Locate the cell with the specified text and output its [x, y] center coordinate. 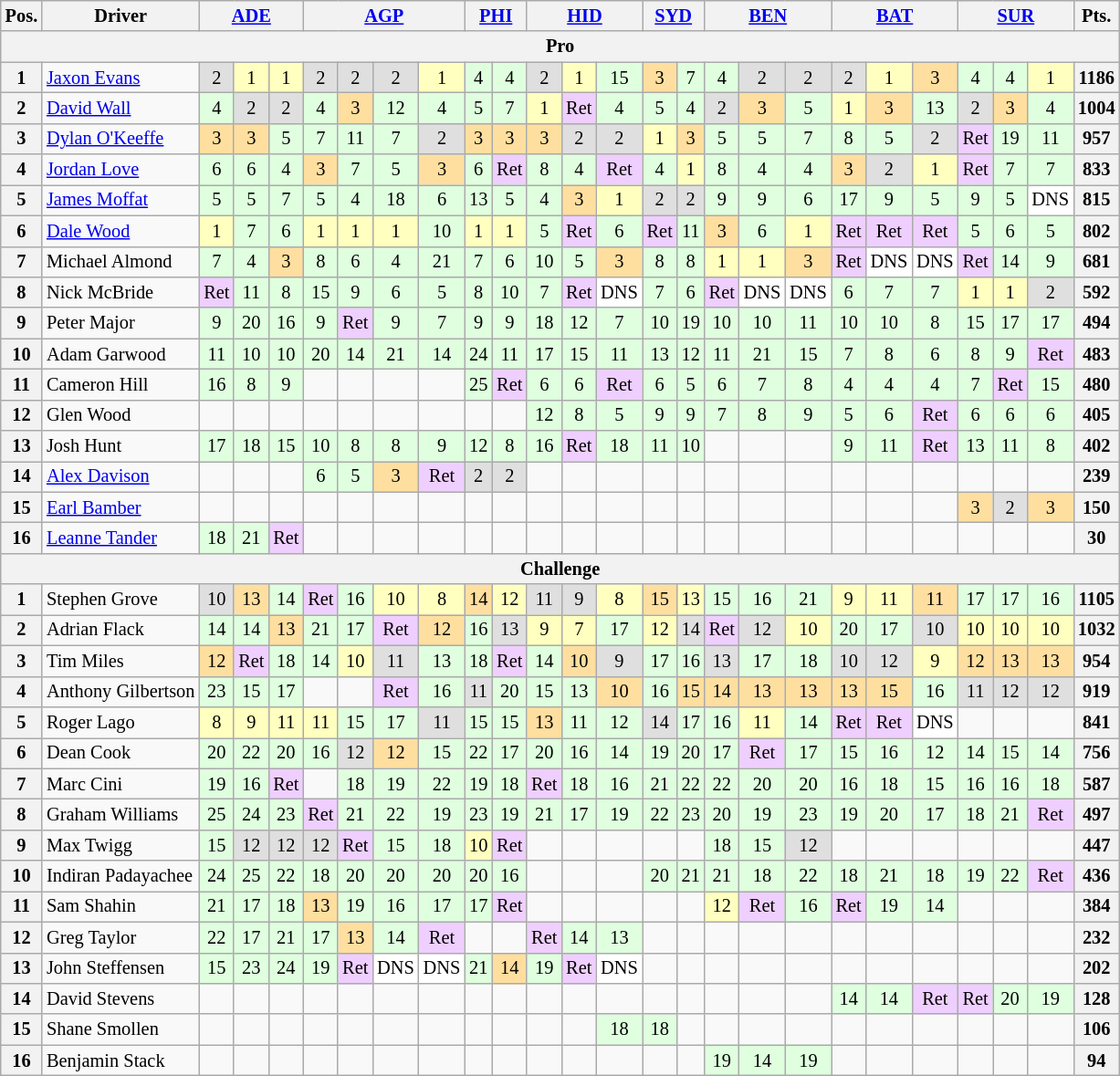
BEN [769, 16]
Alex Davison [120, 476]
447 [1096, 845]
Dean Cook [120, 753]
Anthony Gilbertson [120, 692]
John Steffensen [120, 968]
Cameron Hill [120, 384]
HID [584, 16]
202 [1096, 968]
Jaxon Evans [120, 78]
Pts. [1096, 16]
Driver [120, 16]
Indiran Padayachee [120, 876]
1004 [1096, 108]
587 [1096, 784]
833 [1096, 170]
94 [1096, 1060]
AGP [383, 16]
128 [1096, 998]
483 [1096, 354]
Max Twigg [120, 845]
ADE [251, 16]
Glen Wood [120, 415]
232 [1096, 937]
Challenge [560, 569]
30 [1096, 538]
592 [1096, 292]
Nick McBride [120, 292]
Dale Wood [120, 231]
150 [1096, 507]
494 [1096, 323]
957 [1096, 139]
681 [1096, 262]
Roger Lago [120, 722]
Dylan O'Keeffe [120, 139]
239 [1096, 476]
Pos. [22, 16]
Josh Hunt [120, 446]
106 [1096, 1029]
SYD [674, 16]
815 [1096, 200]
Greg Taylor [120, 937]
Sam Shahin [120, 906]
954 [1096, 661]
Marc Cini [120, 784]
1186 [1096, 78]
David Stevens [120, 998]
802 [1096, 231]
497 [1096, 814]
Tim Miles [120, 661]
405 [1096, 415]
Benjamin Stack [120, 1060]
Stephen Grove [120, 600]
1105 [1096, 600]
Leanne Tander [120, 538]
Adam Garwood [120, 354]
1032 [1096, 630]
James Moffat [120, 200]
Jordan Love [120, 170]
Pro [560, 47]
David Wall [120, 108]
919 [1096, 692]
BAT [895, 16]
Shane Smollen [120, 1029]
Michael Almond [120, 262]
Peter Major [120, 323]
436 [1096, 876]
Earl Bamber [120, 507]
Graham Williams [120, 814]
SUR [1016, 16]
Adrian Flack [120, 630]
402 [1096, 446]
841 [1096, 722]
756 [1096, 753]
480 [1096, 384]
384 [1096, 906]
PHI [496, 16]
